Extract the (x, y) coordinate from the center of the cell holding the provided text.  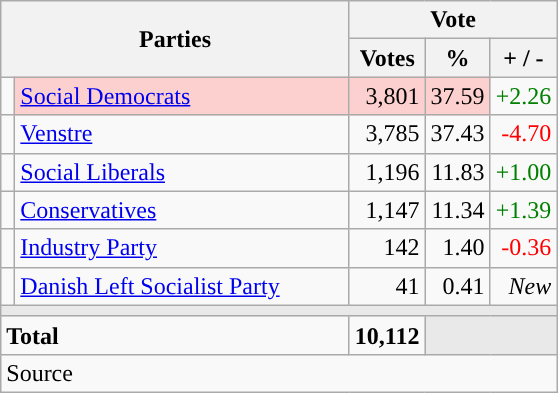
-0.36 (524, 248)
Parties (176, 39)
Venstre (182, 134)
37.59 (458, 96)
3,801 (387, 96)
Conservatives (182, 210)
0.41 (458, 286)
Source (279, 373)
Danish Left Socialist Party (182, 286)
+2.26 (524, 96)
+1.00 (524, 172)
Total (176, 335)
11.34 (458, 210)
% (458, 58)
37.43 (458, 134)
1,196 (387, 172)
-4.70 (524, 134)
+1.39 (524, 210)
11.83 (458, 172)
Social Liberals (182, 172)
+ / - (524, 58)
New (524, 286)
142 (387, 248)
10,112 (387, 335)
1,147 (387, 210)
3,785 (387, 134)
Vote (452, 20)
Social Democrats (182, 96)
41 (387, 286)
Votes (387, 58)
1.40 (458, 248)
Industry Party (182, 248)
